Return the (X, Y) coordinate for the center point of the cell that contains the specified text.  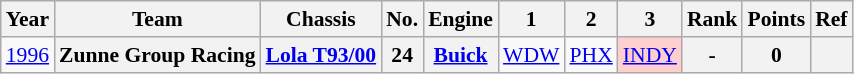
1 (531, 19)
- (712, 55)
INDY (650, 55)
0 (776, 55)
Points (776, 19)
Ref (831, 19)
Engine (460, 19)
No. (402, 19)
Lola T93/00 (322, 55)
PHX (590, 55)
24 (402, 55)
1996 (28, 55)
Buick (460, 55)
Year (28, 19)
Chassis (322, 19)
Rank (712, 19)
3 (650, 19)
Zunne Group Racing (157, 55)
Team (157, 19)
2 (590, 19)
WDW (531, 55)
